Return [x, y] of the center of cell containing provided text 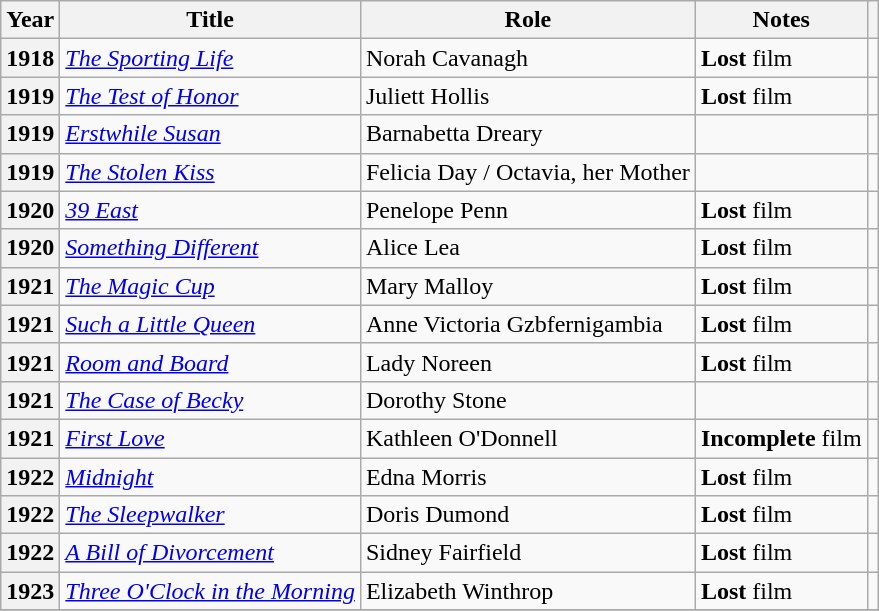
Dorothy Stone [528, 400]
Role [528, 20]
Barnabetta Dreary [528, 134]
Felicia Day / Octavia, her Mother [528, 172]
The Case of Becky [210, 400]
Edna Morris [528, 477]
Alice Lea [528, 248]
Penelope Penn [528, 210]
Midnight [210, 477]
A Bill of Divorcement [210, 553]
Anne Victoria Gzbfernigambia [528, 324]
Mary Malloy [528, 286]
39 East [210, 210]
Such a Little Queen [210, 324]
The Magic Cup [210, 286]
Doris Dumond [528, 515]
Something Different [210, 248]
Juliett Hollis [528, 96]
Incomplete film [781, 438]
Lady Noreen [528, 362]
Norah Cavanagh [528, 58]
The Sleepwalker [210, 515]
Sidney Fairfield [528, 553]
Erstwhile Susan [210, 134]
The Stolen Kiss [210, 172]
Kathleen O'Donnell [528, 438]
Title [210, 20]
1923 [30, 591]
Elizabeth Winthrop [528, 591]
Room and Board [210, 362]
Three O'Clock in the Morning [210, 591]
The Sporting Life [210, 58]
1918 [30, 58]
Year [30, 20]
Notes [781, 20]
First Love [210, 438]
The Test of Honor [210, 96]
